Pinpoint the cell where the given text exists, returning its [X, Y] midpoint coordinate. 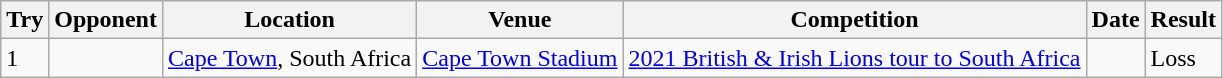
Loss [1183, 58]
1 [25, 58]
Try [25, 20]
2021 British & Irish Lions tour to South Africa [854, 58]
Competition [854, 20]
Opponent [106, 20]
Location [289, 20]
Venue [520, 20]
Result [1183, 20]
Date [1116, 20]
Cape Town, South Africa [289, 58]
Cape Town Stadium [520, 58]
